Extract the (x, y) coordinate from the center of the cell holding the provided text.  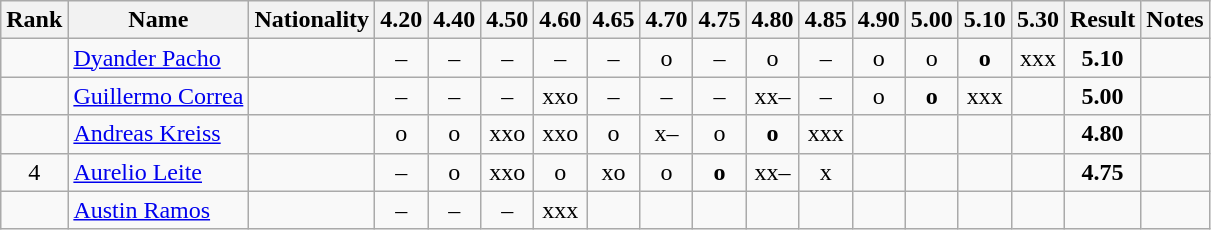
4.50 (508, 20)
Result (1102, 20)
x (826, 172)
x– (666, 134)
Andreas Kreiss (158, 134)
Nationality (312, 20)
4.40 (454, 20)
Dyander Pacho (158, 58)
4.60 (560, 20)
4.85 (826, 20)
4.65 (614, 20)
5.30 (1038, 20)
Austin Ramos (158, 210)
4.90 (878, 20)
xo (614, 172)
Guillermo Correa (158, 96)
Name (158, 20)
Notes (1175, 20)
4.20 (402, 20)
Rank (34, 20)
4.70 (666, 20)
Aurelio Leite (158, 172)
4 (34, 172)
